Extract the [X, Y] coordinate from the center of the cell holding the provided text.  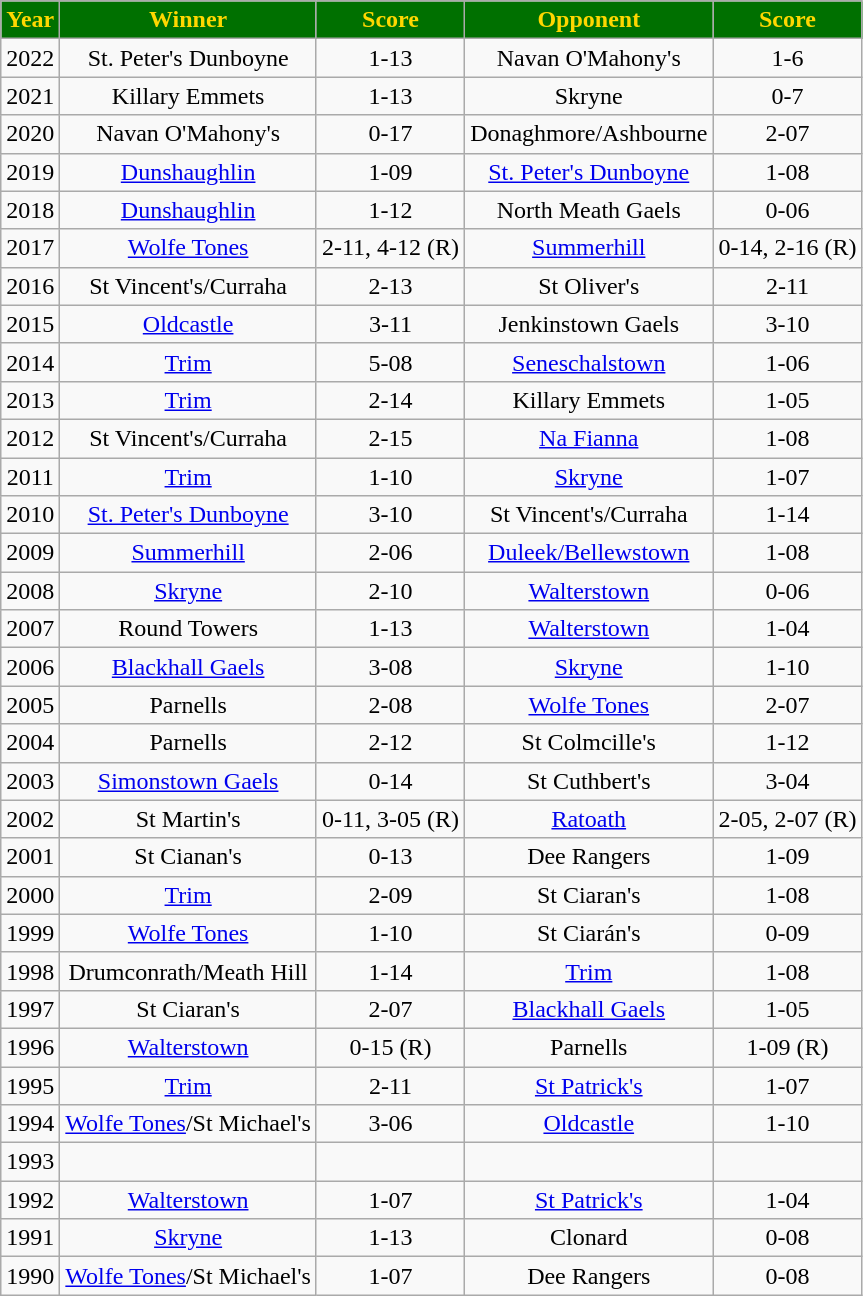
2000 [30, 895]
1995 [30, 1085]
2018 [30, 210]
2008 [30, 591]
5-08 [390, 362]
1991 [30, 1238]
2011 [30, 477]
2022 [30, 58]
2007 [30, 629]
St Martin's [188, 819]
Na Fianna [589, 438]
3-11 [390, 324]
2020 [30, 134]
2012 [30, 438]
St Oliver's [589, 286]
2004 [30, 743]
Clonard [589, 1238]
2-11, 4-12 (R) [390, 248]
Duleek/Bellewstown [589, 553]
2005 [30, 705]
1997 [30, 1009]
Donaghmore/Ashbourne [589, 134]
2010 [30, 515]
1994 [30, 1124]
St Ciarán's [589, 933]
2-13 [390, 286]
St Cuthbert's [589, 781]
2009 [30, 553]
1996 [30, 1047]
2014 [30, 362]
0-13 [390, 857]
0-17 [390, 134]
2-15 [390, 438]
Jenkinstown Gaels [589, 324]
0-14, 2-16 (R) [788, 248]
1993 [30, 1162]
2-14 [390, 400]
2001 [30, 857]
Seneschalstown [589, 362]
1-06 [788, 362]
Opponent [589, 20]
1-6 [788, 58]
Drumconrath/Meath Hill [188, 971]
0-09 [788, 933]
St Cianan's [188, 857]
Ratoath [589, 819]
2013 [30, 400]
2-12 [390, 743]
3-08 [390, 667]
2-06 [390, 553]
2021 [30, 96]
2002 [30, 819]
2-10 [390, 591]
Year [30, 20]
1992 [30, 1200]
1-09 (R) [788, 1047]
0-14 [390, 781]
3-06 [390, 1124]
2-08 [390, 705]
2016 [30, 286]
3-04 [788, 781]
1999 [30, 933]
2017 [30, 248]
2-09 [390, 895]
1998 [30, 971]
2006 [30, 667]
2019 [30, 172]
Round Towers [188, 629]
2003 [30, 781]
1990 [30, 1276]
0-11, 3-05 (R) [390, 819]
St Colmcille's [589, 743]
North Meath Gaels [589, 210]
0-7 [788, 96]
2015 [30, 324]
Winner [188, 20]
Simonstown Gaels [188, 781]
0-15 (R) [390, 1047]
2-05, 2-07 (R) [788, 819]
